Return (X, Y) of the center of cell containing provided text 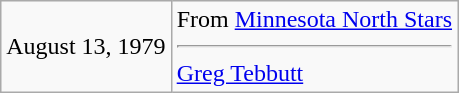
August 13, 1979 (86, 47)
From Minnesota North StarsGreg Tebbutt (314, 47)
